Capture the cell that displays the provided text and extract its (X, Y) central coordinate. 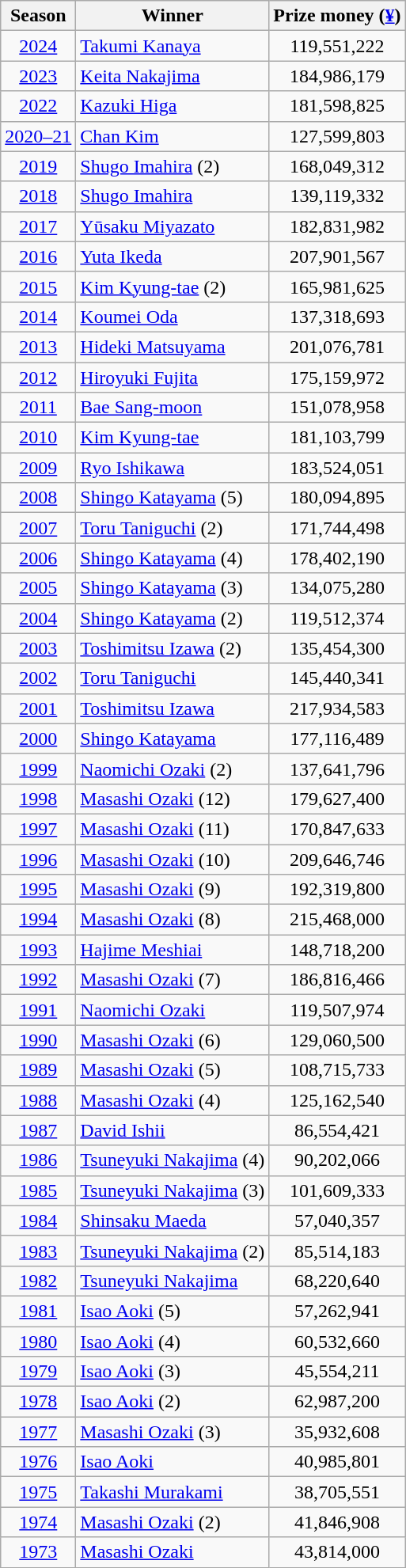
1996 (38, 859)
57,262,941 (337, 1311)
179,627,400 (337, 799)
119,512,374 (337, 618)
1978 (38, 1402)
148,718,200 (337, 950)
2004 (38, 618)
Toru Taniguchi (173, 678)
Masashi Ozaki (7) (173, 980)
1998 (38, 799)
215,468,000 (337, 920)
Naomichi Ozaki (2) (173, 769)
Masashi Ozaki (3) (173, 1432)
2011 (38, 408)
Yuta Ikeda (173, 256)
137,318,693 (337, 317)
2017 (38, 226)
90,202,066 (337, 1160)
168,049,312 (337, 166)
178,402,190 (337, 558)
Masashi Ozaki (11) (173, 829)
Isao Aoki (173, 1462)
217,934,583 (337, 708)
Hideki Matsuyama (173, 347)
2023 (38, 76)
Tsuneyuki Nakajima (173, 1281)
Shingo Katayama (3) (173, 588)
2008 (38, 498)
1977 (38, 1432)
Masashi Ozaki (4) (173, 1100)
Masashi Ozaki (9) (173, 890)
Isao Aoki (2) (173, 1402)
60,532,660 (337, 1342)
Shingo Katayama (5) (173, 498)
1997 (38, 829)
Shingo Katayama (2) (173, 618)
Isao Aoki (5) (173, 1311)
Keita Nakajima (173, 76)
40,985,801 (337, 1462)
Naomichi Ozaki (173, 1010)
Shingo Katayama (4) (173, 558)
1986 (38, 1160)
1984 (38, 1221)
184,986,179 (337, 76)
1974 (38, 1522)
David Ishii (173, 1130)
Shugo Imahira (173, 196)
145,440,341 (337, 678)
1992 (38, 980)
207,901,567 (337, 256)
Tsuneyuki Nakajima (2) (173, 1251)
101,609,333 (337, 1190)
Winner (173, 16)
Takashi Murakami (173, 1492)
2005 (38, 588)
125,162,540 (337, 1100)
85,514,183 (337, 1251)
Season (38, 16)
1988 (38, 1100)
1973 (38, 1552)
2020–21 (38, 136)
129,060,500 (337, 1040)
Chan Kim (173, 136)
2009 (38, 468)
35,932,608 (337, 1432)
1987 (38, 1130)
151,078,958 (337, 408)
1980 (38, 1342)
170,847,633 (337, 829)
108,715,733 (337, 1070)
2013 (38, 347)
68,220,640 (337, 1281)
175,159,972 (337, 378)
180,094,895 (337, 498)
Masashi Ozaki (12) (173, 799)
Kim Kyung-tae (2) (173, 287)
Bae Sang-moon (173, 408)
1975 (38, 1492)
135,454,300 (337, 648)
137,641,796 (337, 769)
182,831,982 (337, 226)
2014 (38, 317)
Isao Aoki (3) (173, 1372)
Hiroyuki Fujita (173, 378)
1981 (38, 1311)
57,040,357 (337, 1221)
Toshimitsu Izawa (2) (173, 648)
Ryo Ishikawa (173, 468)
2022 (38, 106)
183,524,051 (337, 468)
181,598,825 (337, 106)
1993 (38, 950)
171,744,498 (337, 528)
1979 (38, 1372)
1976 (38, 1462)
62,987,200 (337, 1402)
2003 (38, 648)
Isao Aoki (4) (173, 1342)
1999 (38, 769)
2000 (38, 738)
Yūsaku Miyazato (173, 226)
Takumi Kanaya (173, 46)
Masashi Ozaki (2) (173, 1522)
Shinsaku Maeda (173, 1221)
119,507,974 (337, 1010)
Kazuki Higa (173, 106)
139,119,332 (337, 196)
186,816,466 (337, 980)
Masashi Ozaki (5) (173, 1070)
2016 (38, 256)
1995 (38, 890)
192,319,800 (337, 890)
119,551,222 (337, 46)
177,116,489 (337, 738)
1991 (38, 1010)
Tsuneyuki Nakajima (4) (173, 1160)
Prize money (¥) (337, 16)
41,846,908 (337, 1522)
Masashi Ozaki (8) (173, 920)
Hajime Meshiai (173, 950)
Koumei Oda (173, 317)
2012 (38, 378)
86,554,421 (337, 1130)
2019 (38, 166)
2001 (38, 708)
Shugo Imahira (2) (173, 166)
Masashi Ozaki (10) (173, 859)
43,814,000 (337, 1552)
1990 (38, 1040)
134,075,280 (337, 588)
1985 (38, 1190)
Tsuneyuki Nakajima (3) (173, 1190)
Kim Kyung-tae (173, 438)
Toshimitsu Izawa (173, 708)
2015 (38, 287)
38,705,551 (337, 1492)
2018 (38, 196)
1982 (38, 1281)
Masashi Ozaki (6) (173, 1040)
165,981,625 (337, 287)
201,076,781 (337, 347)
181,103,799 (337, 438)
2007 (38, 528)
1983 (38, 1251)
1994 (38, 920)
1989 (38, 1070)
127,599,803 (337, 136)
2010 (38, 438)
Masashi Ozaki (173, 1552)
45,554,211 (337, 1372)
2006 (38, 558)
2002 (38, 678)
209,646,746 (337, 859)
2024 (38, 46)
Shingo Katayama (173, 738)
Toru Taniguchi (2) (173, 528)
